Determine the (X, Y) coordinate at the center of the cell enclosing the given text.  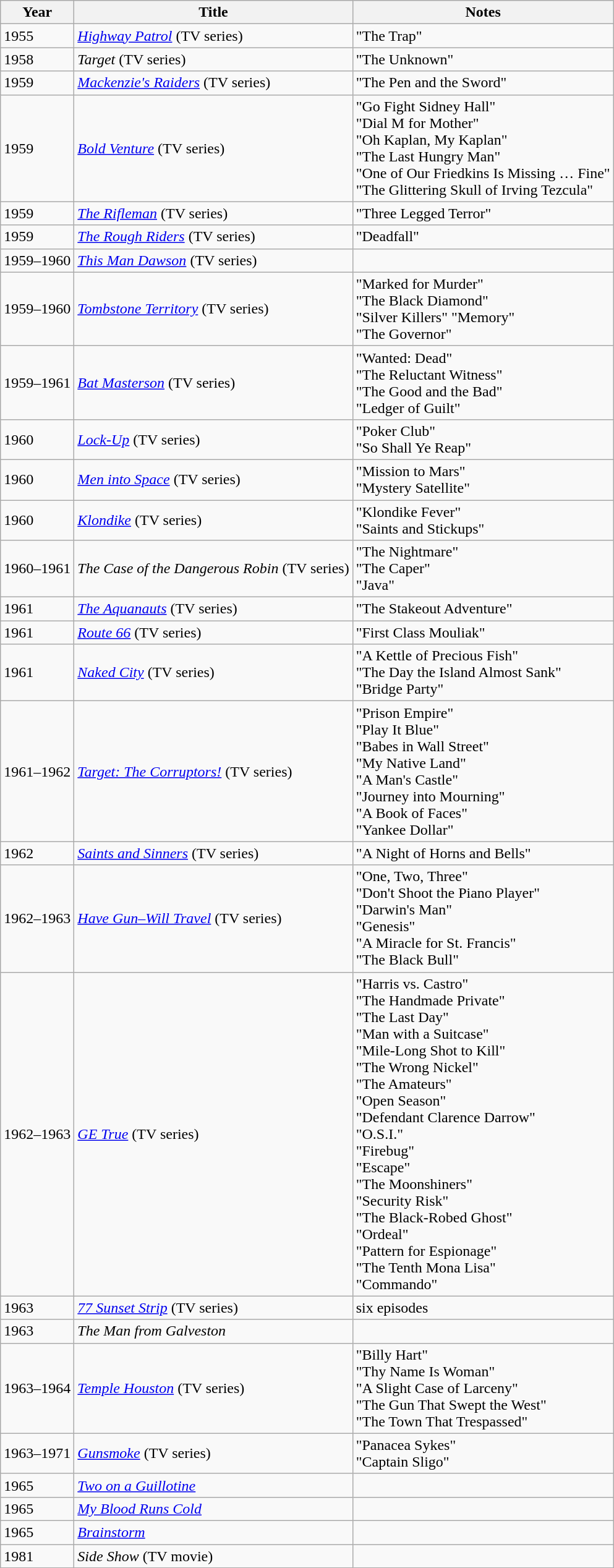
The Rough Riders (TV series) (213, 237)
Two on a Guillotine (213, 1485)
"The Pen and the Sword" (483, 83)
"First Class Mouliak" (483, 633)
1955 (37, 36)
Year (37, 12)
Bat Masterson (TV series) (213, 382)
This Man Dawson (TV series) (213, 260)
"Wanted: Dead""The Reluctant Witness""The Good and the Bad""Ledger of Guilt" (483, 382)
"Mission to Mars""Mystery Satellite" (483, 480)
Saints and Sinners (TV series) (213, 853)
The Man from Galveston (213, 1331)
"The Trap" (483, 36)
1963–1964 (37, 1388)
1962 (37, 853)
"Deadfall" (483, 237)
Target: The Corruptors! (TV series) (213, 772)
six episodes (483, 1308)
Route 66 (TV series) (213, 633)
"Panacea Sykes""Captain Sligo" (483, 1453)
Have Gun–Will Travel (TV series) (213, 919)
"One, Two, Three""Don't Shoot the Piano Player""Darwin's Man""Genesis""A Miracle for St. Francis""The Black Bull" (483, 919)
GE True (TV series) (213, 1134)
Gunsmoke (TV series) (213, 1453)
Tombstone Territory (TV series) (213, 309)
"Prison Empire""Play It Blue""Babes in Wall Street""My Native Land""A Man's Castle""Journey into Mourning""A Book of Faces""Yankee Dollar" (483, 772)
The Rifleman (TV series) (213, 213)
1958 (37, 59)
1981 (37, 1556)
Men into Space (TV series) (213, 480)
"The Nightmare""The Caper""Java" (483, 569)
"Three Legged Terror" (483, 213)
Side Show (TV movie) (213, 1556)
Highway Patrol (TV series) (213, 36)
"The Unknown" (483, 59)
1960–1961 (37, 569)
My Blood Runs Cold (213, 1509)
Temple Houston (TV series) (213, 1388)
Brainstorm (213, 1532)
The Aquanauts (TV series) (213, 609)
The Case of the Dangerous Robin (TV series) (213, 569)
Mackenzie's Raiders (TV series) (213, 83)
Klondike (TV series) (213, 519)
"The Stakeout Adventure" (483, 609)
"A Night of Horns and Bells" (483, 853)
Bold Venture (TV series) (213, 148)
Lock-Up (TV series) (213, 439)
Target (TV series) (213, 59)
"A Kettle of Precious Fish""The Day the Island Almost Sank""Bridge Party" (483, 673)
"Billy Hart""Thy Name Is Woman""A Slight Case of Larceny""The Gun That Swept the West""The Town That Trespassed" (483, 1388)
77 Sunset Strip (TV series) (213, 1308)
"Marked for Murder""The Black Diamond""Silver Killers" "Memory""The Governor" (483, 309)
"Poker Club""So Shall Ye Reap" (483, 439)
Notes (483, 12)
Title (213, 12)
1961–1962 (37, 772)
1959–1961 (37, 382)
"Klondike Fever""Saints and Stickups" (483, 519)
Naked City (TV series) (213, 673)
1963–1971 (37, 1453)
